Capture the cell that displays the provided text and extract its (X, Y) central coordinate. 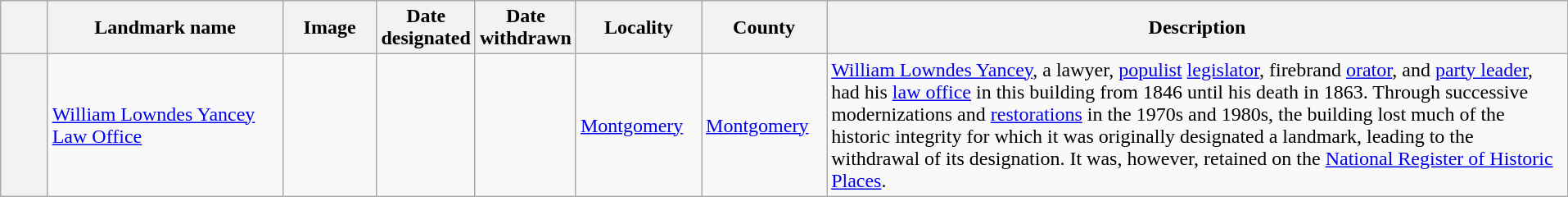
William Lowndes Yancey Law Office (165, 125)
Datewithdrawn (526, 28)
Datedesignated (426, 28)
Landmark name (165, 28)
County (765, 28)
Image (329, 28)
Locality (639, 28)
Description (1197, 28)
